Return the [x, y] coordinate for the center point of the cell that contains the specified text.  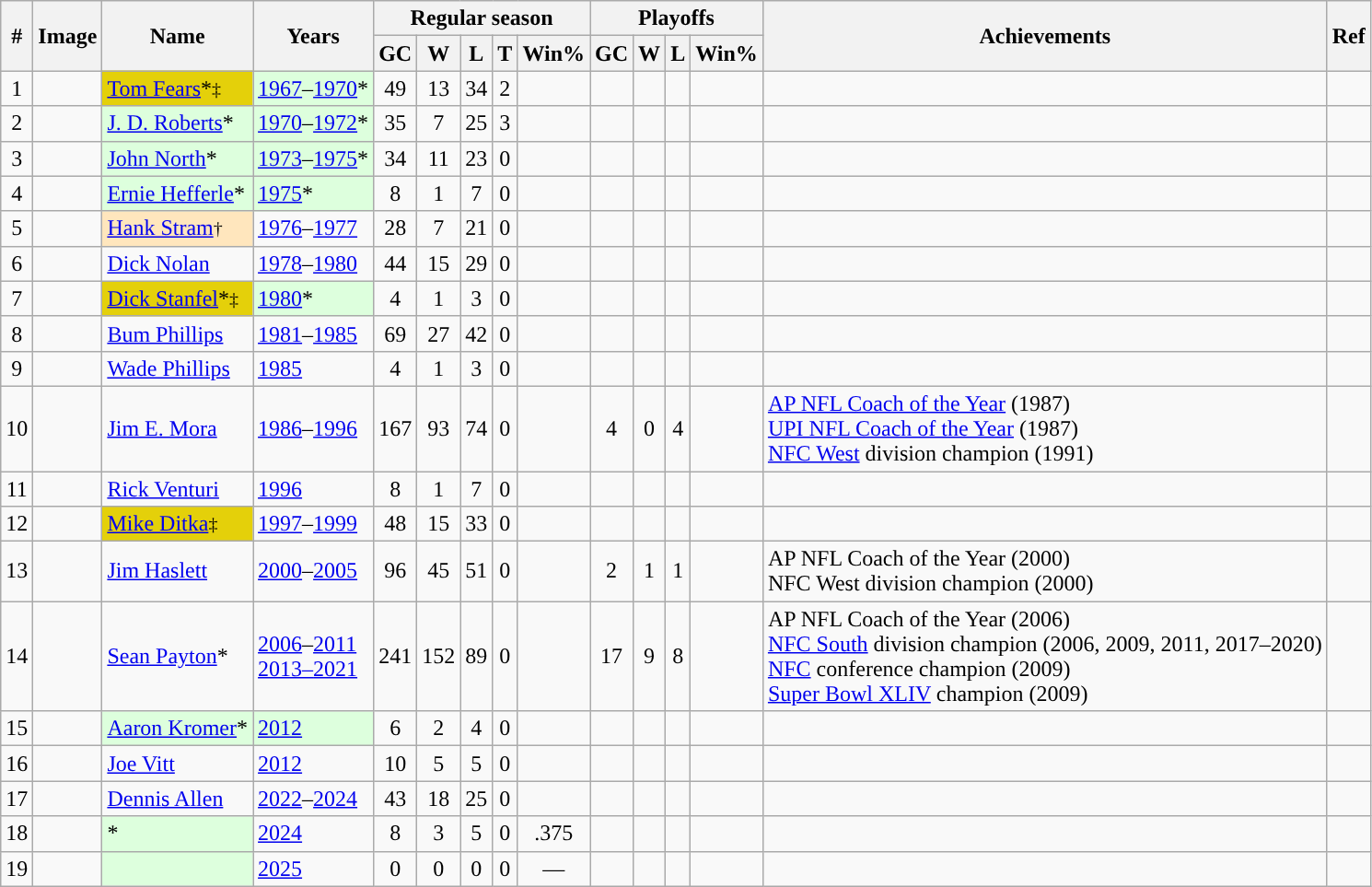
Dick Nolan [178, 263]
2022–2024 [313, 799]
2000–2005 [313, 571]
1975* [313, 193]
89 [477, 656]
74 [477, 428]
.375 [554, 834]
Playoffs [677, 18]
241 [396, 656]
— [554, 869]
12 [17, 524]
Rick Venturi [178, 489]
1967–1970* [313, 88]
1976–1977 [313, 228]
42 [477, 333]
Dennis Allen [178, 799]
1996 [313, 489]
# [17, 36]
AP NFL Coach of the Year (2006)NFC South division champion (2006, 2009, 2011, 2017–2020)NFC conference champion (2009)Super Bowl XLIV champion (2009) [1044, 656]
2025 [313, 869]
1997–1999 [313, 524]
23 [477, 158]
27 [438, 333]
49 [396, 88]
Bum Phillips [178, 333]
14 [17, 656]
J. D. Roberts* [178, 123]
Achievements [1044, 36]
Jim E. Mora [178, 428]
1985 [313, 368]
Ref [1348, 36]
AP NFL Coach of the Year (2000)NFC West division champion (2000) [1044, 571]
51 [477, 571]
Mike Ditka‡ [178, 524]
Name [178, 36]
1970–1972* [313, 123]
69 [396, 333]
48 [396, 524]
Ernie Hefferle* [178, 193]
1981–1985 [313, 333]
93 [438, 428]
33 [477, 524]
44 [396, 263]
Aaron Kromer* [178, 729]
28 [396, 228]
Sean Payton* [178, 656]
1986–1996 [313, 428]
Dick Stanfel*‡ [178, 298]
Tom Fears*‡ [178, 88]
43 [396, 799]
167 [396, 428]
96 [396, 571]
1978–1980 [313, 263]
Joe Vitt [178, 764]
45 [438, 571]
29 [477, 263]
Image [68, 36]
1980* [313, 298]
16 [17, 764]
John North* [178, 158]
* [178, 834]
2024 [313, 834]
Regular season [483, 18]
2006–20112013–2021 [313, 656]
T [505, 53]
Wade Phillips [178, 368]
1973–1975* [313, 158]
152 [438, 656]
Years [313, 36]
21 [477, 228]
Jim Haslett [178, 571]
AP NFL Coach of the Year (1987)UPI NFL Coach of the Year (1987)NFC West division champion (1991) [1044, 428]
Hank Stram† [178, 228]
19 [17, 869]
35 [396, 123]
